Identify which cell holds the provided text, then report its (x, y) central coordinate. 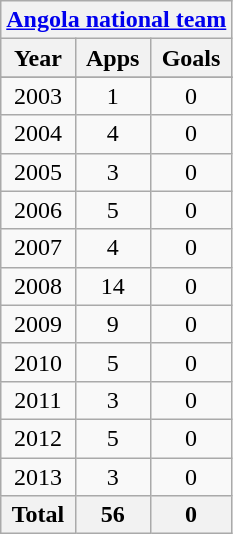
56 (112, 515)
9 (112, 324)
2012 (38, 438)
Angola national team (116, 20)
Total (38, 515)
2005 (38, 172)
2006 (38, 210)
Year (38, 58)
2003 (38, 96)
2010 (38, 362)
14 (112, 286)
2009 (38, 324)
2008 (38, 286)
2011 (38, 400)
2007 (38, 248)
Apps (112, 58)
2004 (38, 134)
2013 (38, 477)
Goals (191, 58)
1 (112, 96)
